Search for the cell housing the specified text and yield its [x, y] center coordinate. 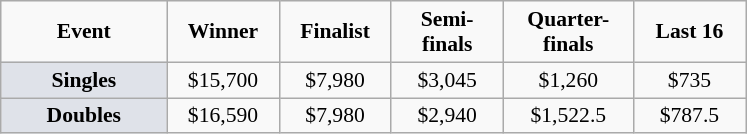
Semi-finals [447, 32]
Finalist [335, 32]
$735 [689, 80]
Last 16 [689, 32]
Winner [223, 32]
$15,700 [223, 80]
$787.5 [689, 116]
$1,522.5 [568, 116]
Singles [84, 80]
Event [84, 32]
$2,940 [447, 116]
$16,590 [223, 116]
Quarter-finals [568, 32]
Doubles [84, 116]
$1,260 [568, 80]
$3,045 [447, 80]
